Return [x, y] of the center of cell containing provided text 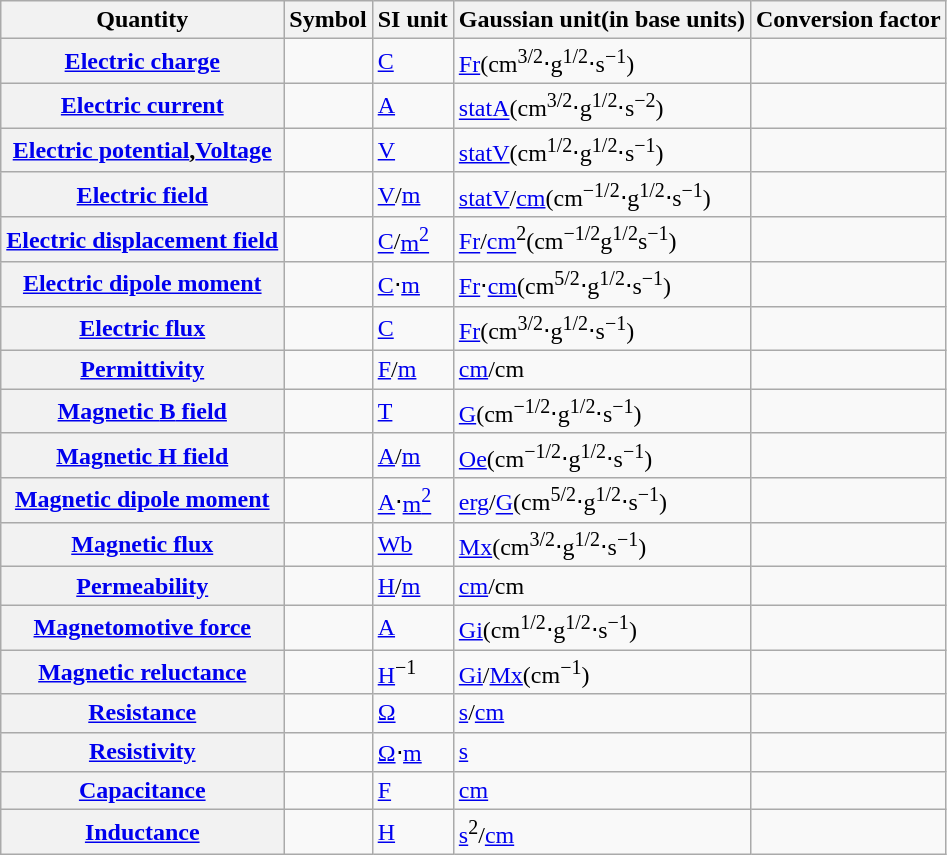
Mx(cm3/2⋅g1/2⋅s−1) [602, 544]
Resistance [142, 713]
Gi/Mx(cm−1) [602, 672]
Electric displacement field [142, 240]
statV/cm(cm−1/2⋅g1/2⋅s−1) [602, 194]
V/m [412, 194]
statV(cm1/2⋅g1/2⋅s−1) [602, 150]
Ω⋅m [412, 752]
Gi(cm1/2⋅g1/2⋅s−1) [602, 628]
Magnetic dipole moment [142, 500]
s [602, 752]
Inductance [142, 832]
Gaussian unit(in base units) [602, 20]
A/m [412, 456]
G(cm−1/2⋅g1/2⋅s−1) [602, 412]
erg/G(cm5/2⋅g1/2⋅s−1) [602, 500]
T [412, 412]
F/m [412, 370]
statA(cm3/2⋅g1/2⋅s−2) [602, 106]
Ω [412, 713]
Magnetic reluctance [142, 672]
Resistivity [142, 752]
Electric potential,Voltage [142, 150]
cm [602, 791]
F [412, 791]
Quantity [142, 20]
Electric charge [142, 62]
C/m2 [412, 240]
Symbol [328, 20]
Magnetic B field [142, 412]
Magnetic flux [142, 544]
Permittivity [142, 370]
Capacitance [142, 791]
V [412, 150]
SI unit [412, 20]
A⋅m2 [412, 500]
Permeability [142, 586]
Oe(cm−1/2⋅g1/2⋅s−1) [602, 456]
Electric field [142, 194]
s2/cm [602, 832]
H [412, 832]
C⋅m [412, 284]
H/m [412, 586]
Electric flux [142, 328]
Magnetomotive force [142, 628]
Fr⋅cm(cm5/2⋅g1/2⋅s−1) [602, 284]
Magnetic H field [142, 456]
Electric dipole moment [142, 284]
s/cm [602, 713]
Fr/cm2(cm−1/2g1/2s−1) [602, 240]
Wb [412, 544]
H−1 [412, 672]
Electric current [142, 106]
Conversion factor [848, 20]
